From the cell containing the given text, extract its center point as (X, Y) coordinate. 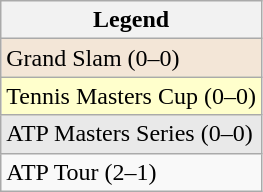
Grand Slam (0–0) (132, 58)
ATP Masters Series (0–0) (132, 134)
ATP Tour (2–1) (132, 172)
Legend (132, 20)
Tennis Masters Cup (0–0) (132, 96)
